Find where the given text appears and provide that cell's center as (X, Y) coordinate. 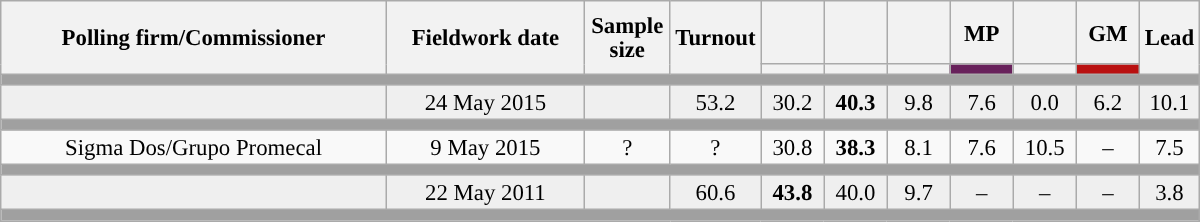
9 May 2015 (485, 148)
40.3 (856, 102)
Polling firm/Commissioner (194, 38)
3.8 (1169, 194)
22 May 2011 (485, 194)
30.2 (792, 102)
Sigma Dos/Grupo Promecal (194, 148)
8.1 (918, 148)
40.0 (856, 194)
38.3 (856, 148)
60.6 (716, 194)
10.5 (1044, 148)
Lead (1169, 38)
9.7 (918, 194)
10.1 (1169, 102)
6.2 (1108, 102)
Sample size (627, 38)
43.8 (792, 194)
GM (1108, 32)
9.8 (918, 102)
Turnout (716, 38)
53.2 (716, 102)
30.8 (792, 148)
0.0 (1044, 102)
24 May 2015 (485, 102)
7.5 (1169, 148)
MP (982, 32)
Fieldwork date (485, 38)
